Detect which cell encompasses the target text, then output its [X, Y] center coordinate. 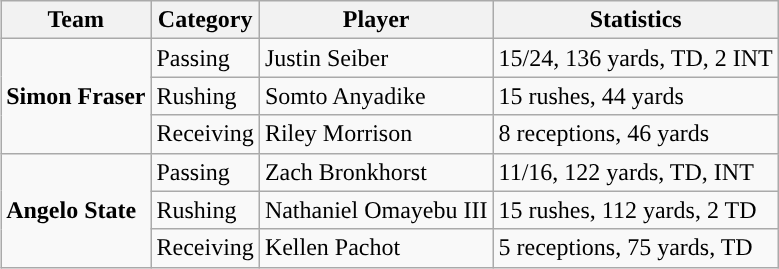
Angelo State [76, 210]
15 rushes, 44 yards [636, 96]
Team [76, 20]
5 receptions, 75 yards, TD [636, 248]
Justin Seiber [376, 58]
11/16, 122 yards, TD, INT [636, 172]
Statistics [636, 20]
Zach Bronkhorst [376, 172]
Kellen Pachot [376, 248]
15/24, 136 yards, TD, 2 INT [636, 58]
15 rushes, 112 yards, 2 TD [636, 210]
Simon Fraser [76, 96]
Nathaniel Omayebu III [376, 210]
Category [205, 20]
8 receptions, 46 yards [636, 134]
Somto Anyadike [376, 96]
Riley Morrison [376, 134]
Player [376, 20]
